Extract the [x, y] coordinate from the center of the cell holding the provided text.  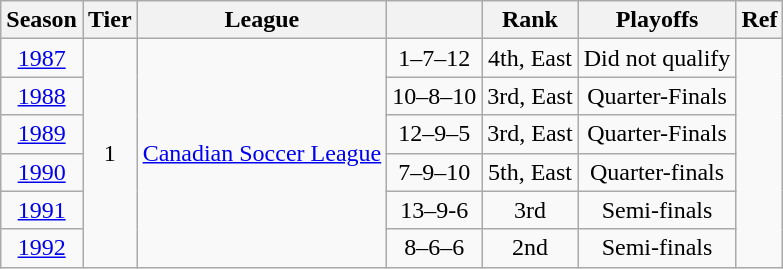
Tier [110, 20]
1 [110, 153]
4th, East [530, 58]
Season [42, 20]
Playoffs [657, 20]
Quarter-finals [657, 172]
Rank [530, 20]
3rd [530, 210]
10–8–10 [434, 96]
1990 [42, 172]
Ref [760, 20]
12–9–5 [434, 134]
13–9-6 [434, 210]
1988 [42, 96]
1992 [42, 248]
7–9–10 [434, 172]
1989 [42, 134]
5th, East [530, 172]
1991 [42, 210]
8–6–6 [434, 248]
League [262, 20]
Did not qualify [657, 58]
2nd [530, 248]
Canadian Soccer League [262, 153]
1–7–12 [434, 58]
1987 [42, 58]
